Provide the (X, Y) coordinate of the cell's center where the given text is located.  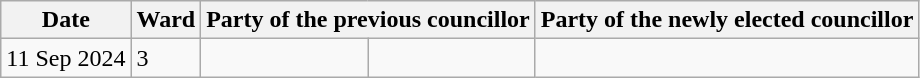
Date (66, 20)
Party of the previous councillor (368, 20)
Ward (166, 20)
11 Sep 2024 (66, 58)
Party of the newly elected councillor (727, 20)
3 (166, 58)
